Scan for the cell matching the given text and deliver its [X, Y] coordinate at center. 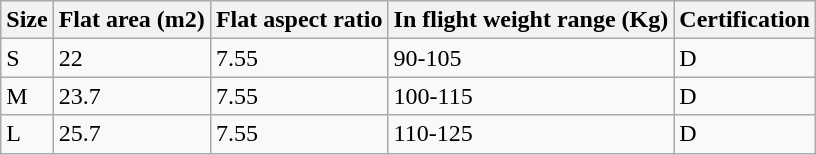
Size [27, 20]
22 [132, 58]
23.7 [132, 96]
110-125 [531, 134]
M [27, 96]
100-115 [531, 96]
L [27, 134]
Flat aspect ratio [299, 20]
In flight weight range (Kg) [531, 20]
Certification [745, 20]
25.7 [132, 134]
Flat area (m2) [132, 20]
90-105 [531, 58]
S [27, 58]
